Scan for the cell matching the given text and deliver its (X, Y) coordinate at center. 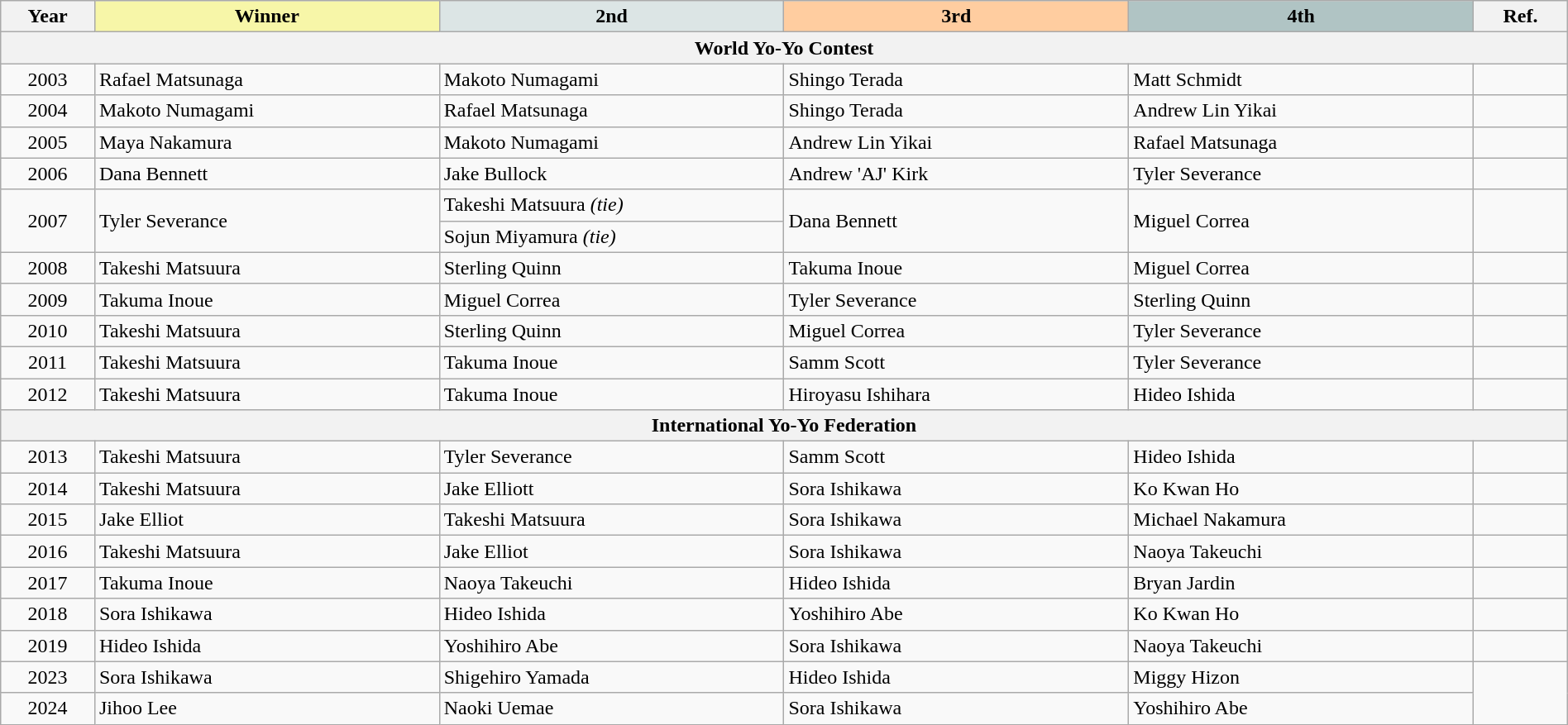
Naoki Uemae (612, 708)
2019 (48, 646)
2005 (48, 142)
2024 (48, 708)
Michael Nakamura (1302, 520)
2023 (48, 677)
Miggy Hizon (1302, 677)
Hiroyasu Ishihara (956, 394)
Maya Nakamura (266, 142)
Jake Elliott (612, 489)
4th (1302, 17)
Ref. (1521, 17)
2015 (48, 520)
2009 (48, 299)
Andrew 'AJ' Kirk (956, 174)
International Yo-Yo Federation (784, 426)
2016 (48, 551)
Winner (266, 17)
2008 (48, 268)
Jihoo Lee (266, 708)
Sojun Miyamura (tie) (612, 236)
2010 (48, 331)
2011 (48, 362)
Shigehiro Yamada (612, 677)
2003 (48, 79)
2nd (612, 17)
2013 (48, 457)
World Yo-Yo Contest (784, 48)
2012 (48, 394)
Matt Schmidt (1302, 79)
3rd (956, 17)
2017 (48, 583)
2014 (48, 489)
Year (48, 17)
Jake Bullock (612, 174)
Bryan Jardin (1302, 583)
2004 (48, 111)
Takeshi Matsuura (tie) (612, 205)
2007 (48, 221)
2018 (48, 614)
2006 (48, 174)
